Pinpoint the cell where the given text exists, returning its [X, Y] midpoint coordinate. 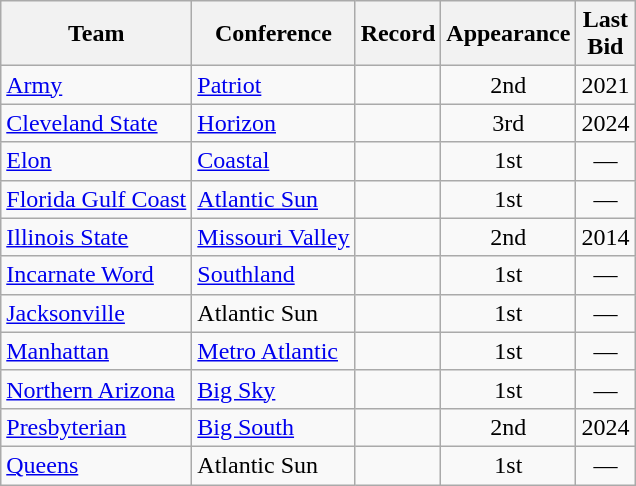
Northern Arizona [96, 389]
Incarnate Word [96, 275]
Manhattan [96, 351]
Southland [274, 275]
Patriot [274, 85]
Cleveland State [96, 123]
Florida Gulf Coast [96, 199]
Big Sky [274, 389]
Illinois State [96, 237]
Elon [96, 161]
Jacksonville [96, 313]
Missouri Valley [274, 237]
Appearance [508, 34]
2014 [606, 237]
Horizon [274, 123]
Queens [96, 465]
Conference [274, 34]
3rd [508, 123]
Team [96, 34]
LastBid [606, 34]
Presbyterian [96, 427]
2021 [606, 85]
Big South [274, 427]
Metro Atlantic [274, 351]
Coastal [274, 161]
Army [96, 85]
Record [398, 34]
